From the cell containing the given text, extract its center point as (X, Y) coordinate. 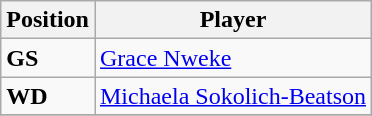
Player (232, 20)
GS (48, 58)
Position (48, 20)
Grace Nweke (232, 58)
WD (48, 96)
Michaela Sokolich-Beatson (232, 96)
